Provide the [X, Y] coordinate of the cell's center where the given text is located.  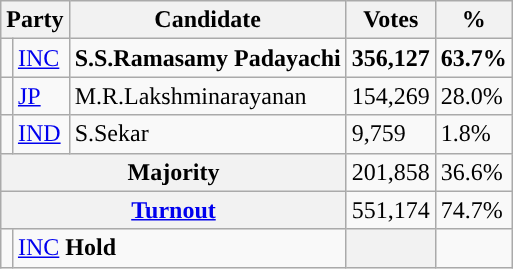
S.Sekar [208, 134]
% [474, 20]
63.7% [474, 58]
9,759 [390, 134]
Majority [174, 172]
JP [40, 96]
201,858 [390, 172]
36.6% [474, 172]
Party [35, 20]
356,127 [390, 58]
74.7% [474, 210]
S.S.Ramasamy Padayachi [208, 58]
1.8% [474, 134]
M.R.Lakshminarayanan [208, 96]
INC Hold [179, 248]
IND [40, 134]
INC [40, 58]
154,269 [390, 96]
Candidate [208, 20]
Votes [390, 20]
28.0% [474, 96]
551,174 [390, 210]
Turnout [174, 210]
